For the text-containing cell, return its midpoint in [x, y] coordinate format. 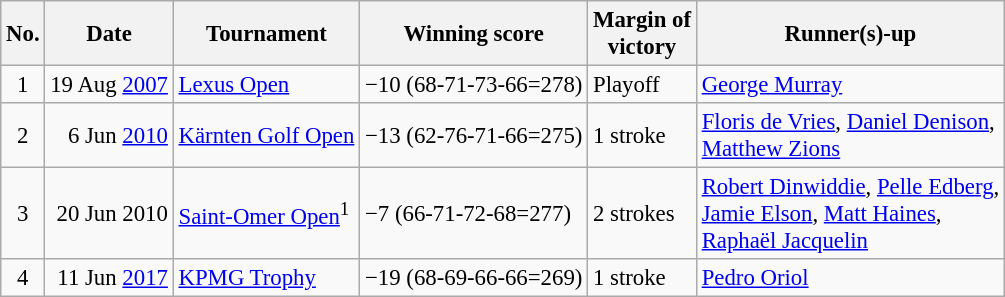
3 [23, 214]
20 Jun 2010 [109, 214]
2 strokes [642, 214]
Margin ofvictory [642, 34]
11 Jun 2017 [109, 278]
Robert Dinwiddie, Pelle Edberg, Jamie Elson, Matt Haines, Raphaël Jacquelin [850, 214]
Runner(s)-up [850, 34]
KPMG Trophy [266, 278]
No. [23, 34]
1 [23, 85]
Lexus Open [266, 85]
−7 (66-71-72-68=277) [474, 214]
−10 (68-71-73-66=278) [474, 85]
2 [23, 136]
Date [109, 34]
Playoff [642, 85]
Saint-Omer Open1 [266, 214]
4 [23, 278]
19 Aug 2007 [109, 85]
Floris de Vries, Daniel Denison, Matthew Zions [850, 136]
Tournament [266, 34]
George Murray [850, 85]
Pedro Oriol [850, 278]
−13 (62-76-71-66=275) [474, 136]
Winning score [474, 34]
−19 (68-69-66-66=269) [474, 278]
6 Jun 2010 [109, 136]
Kärnten Golf Open [266, 136]
